Identify which cell holds the provided text, then report its [X, Y] central coordinate. 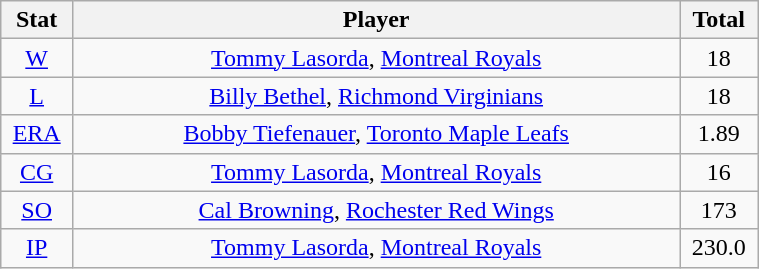
Cal Browning, Rochester Red Wings [376, 210]
1.89 [719, 134]
Stat [37, 20]
ERA [37, 134]
173 [719, 210]
CG [37, 172]
SO [37, 210]
Billy Bethel, Richmond Virginians [376, 96]
230.0 [719, 248]
W [37, 58]
IP [37, 248]
16 [719, 172]
L [37, 96]
Total [719, 20]
Bobby Tiefenauer, Toronto Maple Leafs [376, 134]
Player [376, 20]
